Return [x, y] of the center of cell containing provided text 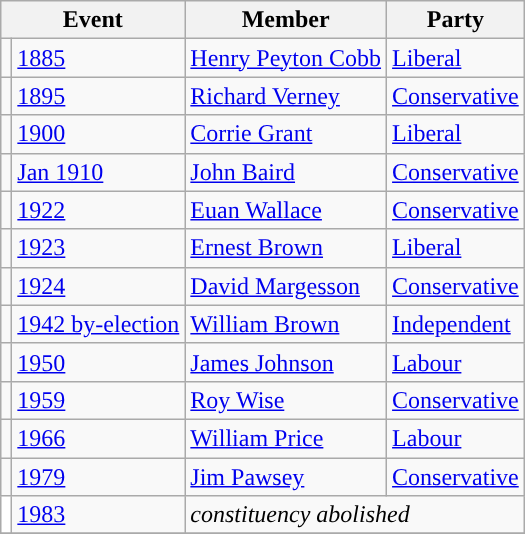
1950 [98, 362]
1942 by-election [98, 324]
Henry Peyton Cobb [286, 58]
Roy Wise [286, 400]
Event [93, 20]
Euan Wallace [286, 210]
John Baird [286, 172]
1959 [98, 400]
David Margesson [286, 286]
1895 [98, 96]
1983 [98, 515]
1979 [98, 477]
1885 [98, 58]
Jan 1910 [98, 172]
Richard Verney [286, 96]
Member [286, 20]
constituency abolished [354, 515]
Party [456, 20]
1922 [98, 210]
1900 [98, 134]
Independent [456, 324]
Corrie Grant [286, 134]
1924 [98, 286]
William Brown [286, 324]
Ernest Brown [286, 248]
James Johnson [286, 362]
1966 [98, 438]
William Price [286, 438]
Jim Pawsey [286, 477]
1923 [98, 248]
